Detect which cell encompasses the target text, then output its (X, Y) center coordinate. 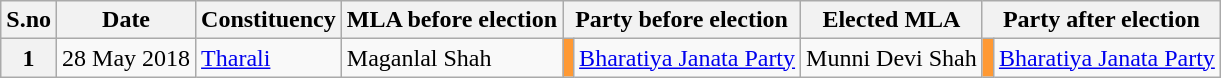
Party before election (682, 20)
Maganlal Shah (452, 58)
Munni Devi Shah (892, 58)
Tharali (269, 58)
Date (126, 20)
Party after election (1101, 20)
Elected MLA (892, 20)
28 May 2018 (126, 58)
MLA before election (452, 20)
1 (29, 58)
S.no (29, 20)
Constituency (269, 20)
